Identify which cell holds the provided text, then report its (X, Y) central coordinate. 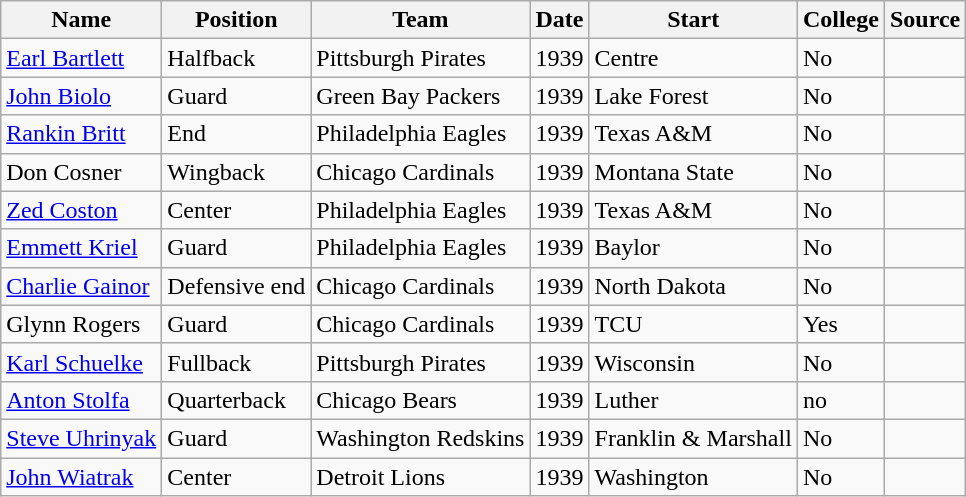
Yes (840, 324)
Baylor (693, 248)
Date (560, 20)
College (840, 20)
John Wiatrak (82, 477)
Centre (693, 58)
Rankin Britt (82, 134)
Name (82, 20)
Chicago Bears (420, 400)
Glynn Rogers (82, 324)
Team (420, 20)
Anton Stolfa (82, 400)
John Biolo (82, 96)
Charlie Gainor (82, 286)
Halfback (236, 58)
Wisconsin (693, 362)
Washington Redskins (420, 438)
Green Bay Packers (420, 96)
Emmett Kriel (82, 248)
Detroit Lions (420, 477)
Steve Uhrinyak (82, 438)
Luther (693, 400)
Zed Coston (82, 210)
North Dakota (693, 286)
Defensive end (236, 286)
Montana State (693, 172)
no (840, 400)
Fullback (236, 362)
Earl Bartlett (82, 58)
End (236, 134)
Wingback (236, 172)
Franklin & Marshall (693, 438)
TCU (693, 324)
Washington (693, 477)
Source (924, 20)
Position (236, 20)
Don Cosner (82, 172)
Karl Schuelke (82, 362)
Start (693, 20)
Lake Forest (693, 96)
Quarterback (236, 400)
